Return the [x, y] coordinate for the center point of the cell that contains the specified text.  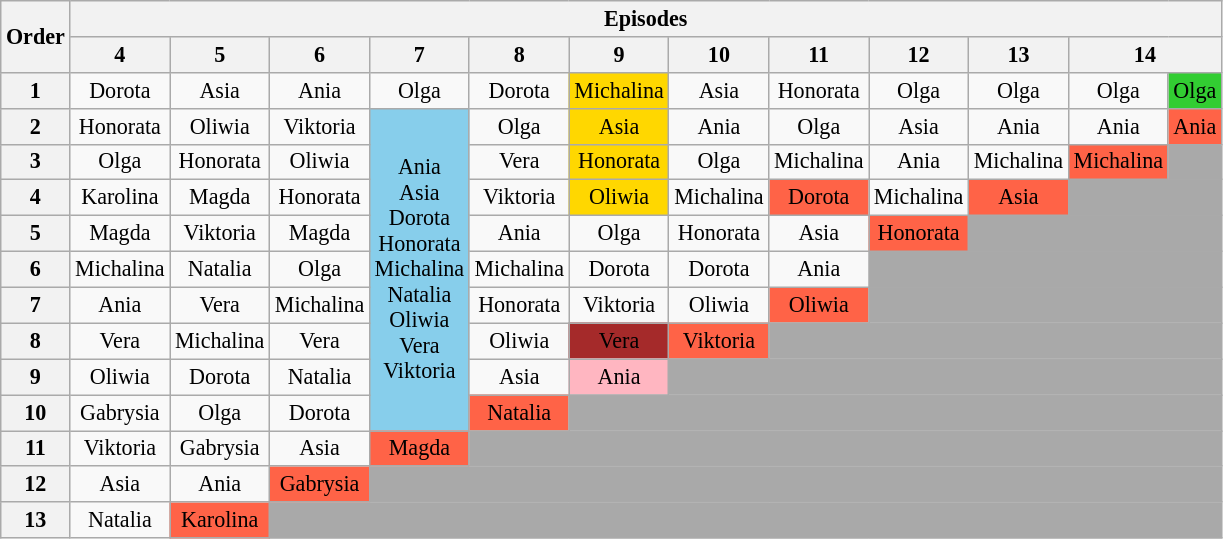
Order [36, 36]
3 [36, 162]
1 [36, 90]
2 [36, 126]
Episodes [646, 18]
14 [1144, 54]
Ania Asia Dorota Honorata Michalina NataliaOliwia Vera Viktoria [419, 269]
